Return (x, y) of the center of cell containing provided text 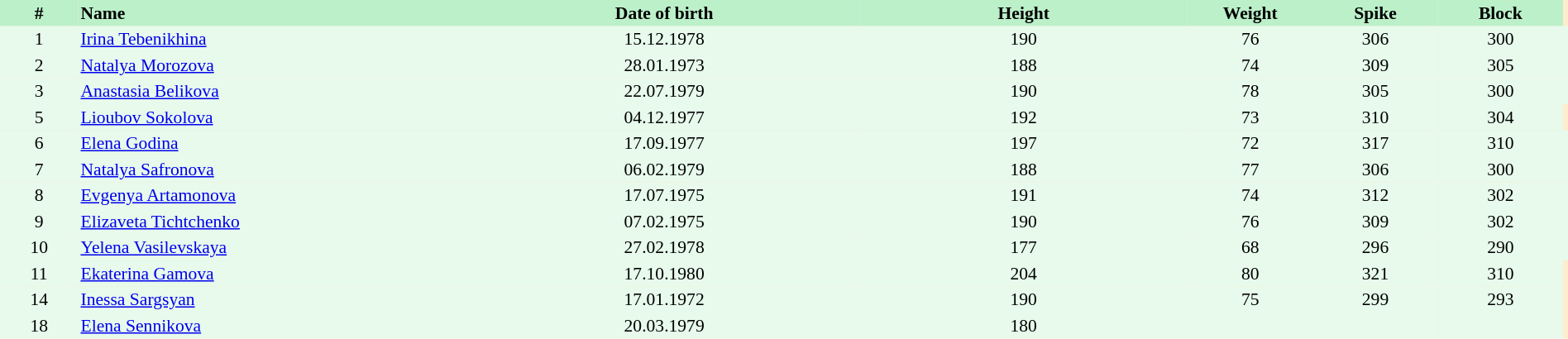
Natalya Morozova (273, 65)
8 (39, 195)
296 (1374, 248)
204 (1024, 274)
17.09.1977 (664, 144)
Natalya Safronova (273, 169)
Date of birth (664, 13)
5 (39, 117)
Evgenya Artamonova (273, 195)
197 (1024, 144)
10 (39, 248)
7 (39, 169)
17.01.1972 (664, 299)
1 (39, 40)
68 (1250, 248)
Ekaterina Gamova (273, 274)
20.03.1979 (664, 326)
06.02.1979 (664, 169)
22.07.1979 (664, 91)
72 (1250, 144)
27.02.1978 (664, 248)
2 (39, 65)
3 (39, 91)
Block (1500, 13)
Elena Sennikova (273, 326)
07.02.1975 (664, 222)
28.01.1973 (664, 65)
17.07.1975 (664, 195)
299 (1374, 299)
Elena Godina (273, 144)
9 (39, 222)
Height (1024, 13)
Yelena Vasilevskaya (273, 248)
Inessa Sargsyan (273, 299)
Anastasia Belikova (273, 91)
# (39, 13)
80 (1250, 274)
191 (1024, 195)
18 (39, 326)
Spike (1374, 13)
15.12.1978 (664, 40)
Lioubov Sokolova (273, 117)
75 (1250, 299)
290 (1500, 248)
Weight (1250, 13)
73 (1250, 117)
14 (39, 299)
Irina Tebenikhina (273, 40)
317 (1374, 144)
304 (1500, 117)
17.10.1980 (664, 274)
180 (1024, 326)
78 (1250, 91)
Name (273, 13)
293 (1500, 299)
11 (39, 274)
192 (1024, 117)
312 (1374, 195)
04.12.1977 (664, 117)
321 (1374, 274)
77 (1250, 169)
177 (1024, 248)
Elizaveta Tichtchenko (273, 222)
6 (39, 144)
